Return the (X, Y) coordinate for the center point of the cell that contains the specified text.  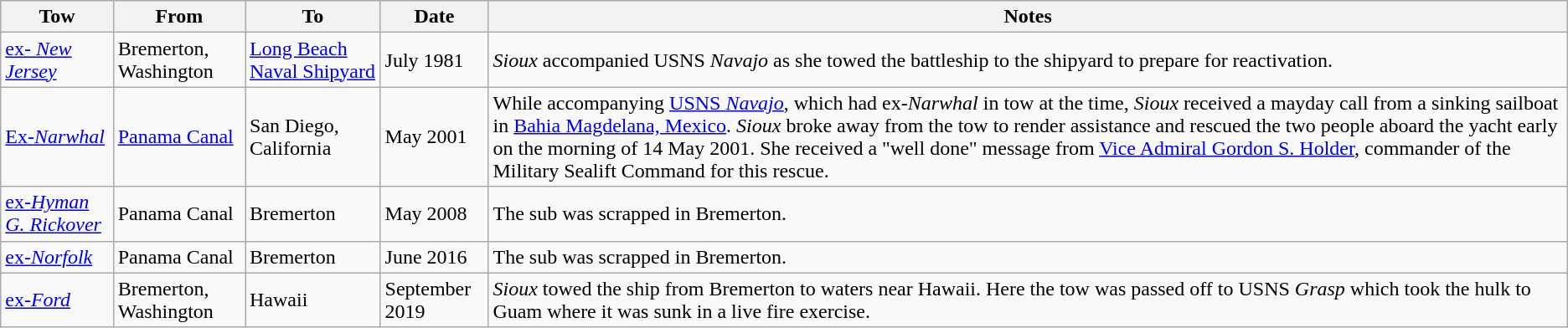
Tow (57, 17)
Ex-Narwhal (57, 137)
ex- New Jersey (57, 60)
June 2016 (434, 257)
ex-Norfolk (57, 257)
From (179, 17)
Long Beach Naval Shipyard (312, 60)
September 2019 (434, 300)
ex-Hyman G. Rickover (57, 214)
ex-Ford (57, 300)
Notes (1028, 17)
Sioux accompanied USNS Navajo as she towed the battleship to the shipyard to prepare for reactivation. (1028, 60)
May 2001 (434, 137)
July 1981 (434, 60)
Hawaii (312, 300)
To (312, 17)
San Diego, California (312, 137)
May 2008 (434, 214)
Date (434, 17)
